Capture the cell that displays the provided text and extract its (x, y) central coordinate. 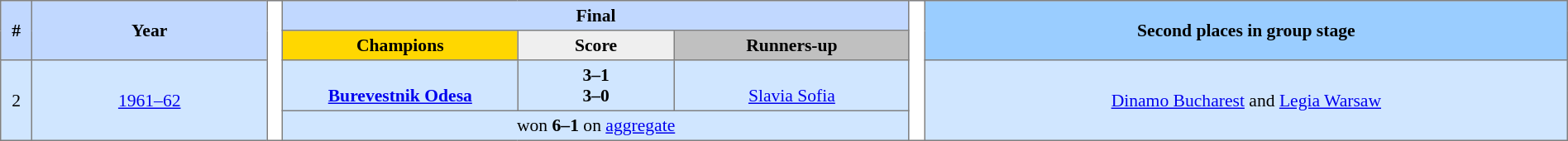
Runners-up (791, 45)
# (17, 31)
Second places in group stage (1245, 31)
Final (596, 16)
won 6–1 on aggregate (596, 125)
Year (150, 31)
Slavia Sofia (791, 86)
Burevestnik Odesa (400, 86)
2 (17, 101)
Score (595, 45)
Champions (400, 45)
Dinamo Bucharest and Legia Warsaw (1245, 101)
3–13–0 (595, 86)
1961–62 (150, 101)
